Scan for the cell matching the given text and deliver its [x, y] coordinate at center. 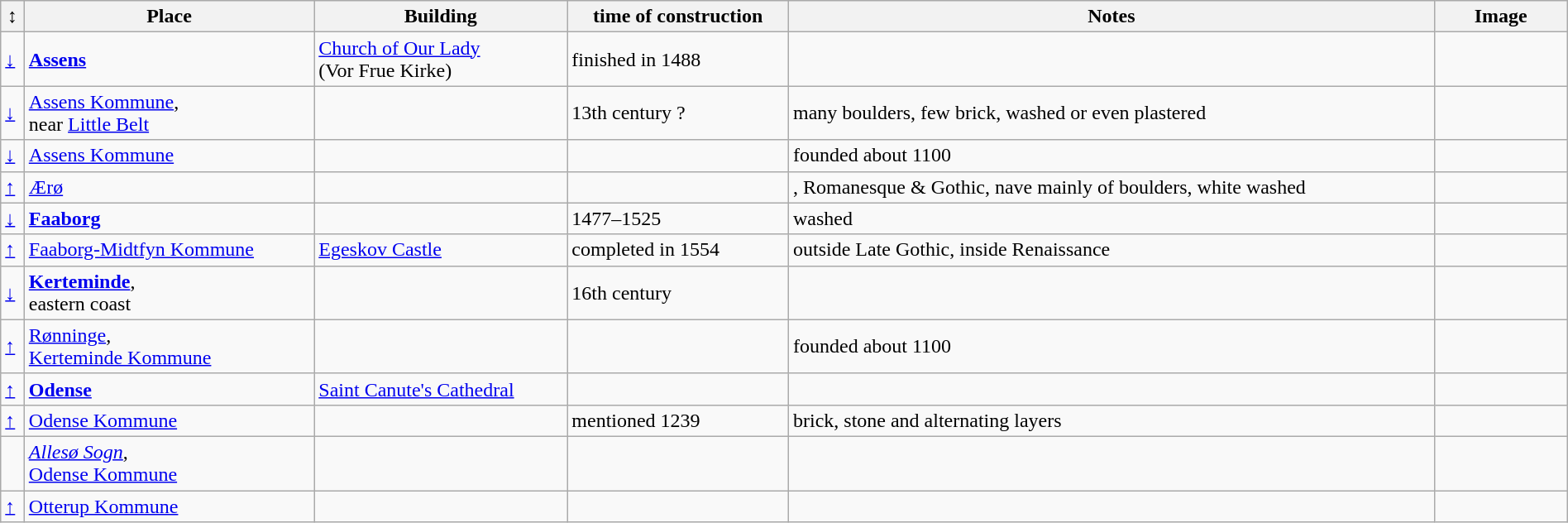
brick, stone and alternating layers [1111, 420]
Saint Canute's Cathedral [441, 389]
Assens Kommune [169, 156]
Assens [169, 60]
outside Late Gothic, inside Renaissance [1111, 250]
Church of Our Lady(Vor Frue Kirke) [441, 60]
Odense [169, 389]
Otterup Kommune [169, 506]
Faaborg [169, 218]
↕ [13, 17]
Kerteminde, eastern coast [169, 293]
Place [169, 17]
Building [441, 17]
16th century [678, 293]
Image [1500, 17]
many boulders, few brick, washed or even plastered [1111, 113]
Rønninge, Kerteminde Kommune [169, 346]
finished in 1488 [678, 60]
Assens Kommune,near Little Belt [169, 113]
mentioned 1239 [678, 420]
, Romanesque & Gothic, nave mainly of boulders, white washed [1111, 187]
time of construction [678, 17]
Ærø [169, 187]
washed [1111, 218]
completed in 1554 [678, 250]
13th century ? [678, 113]
Egeskov Castle [441, 250]
Notes [1111, 17]
Allesø Sogn, Odense Kommune [169, 463]
1477–1525 [678, 218]
Odense Kommune [169, 420]
Faaborg-Midtfyn Kommune [169, 250]
